Return the (X, Y) coordinate for the center point of the cell that contains the specified text.  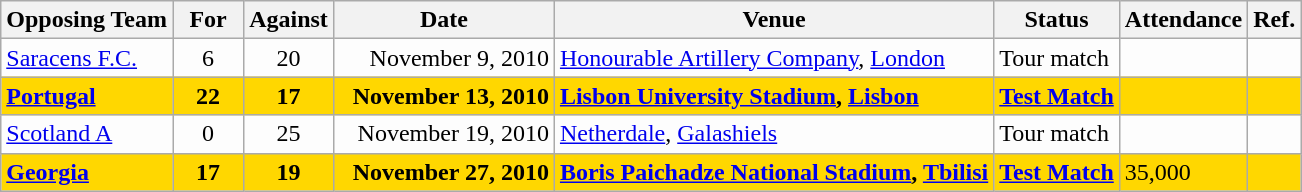
0 (208, 134)
Status (1057, 20)
Netherdale, Galashiels (774, 134)
November 27, 2010 (444, 172)
Boris Paichadze National Stadium, Tbilisi (774, 172)
Ref. (1274, 20)
November 13, 2010 (444, 96)
Saracens F.C. (87, 58)
Honourable Artillery Company, London (774, 58)
Against (289, 20)
25 (289, 134)
6 (208, 58)
35,000 (1183, 172)
19 (289, 172)
Lisbon University Stadium, Lisbon (774, 96)
Georgia (87, 172)
20 (289, 58)
Date (444, 20)
Scotland A (87, 134)
Opposing Team (87, 20)
Attendance (1183, 20)
Portugal (87, 96)
For (208, 20)
Venue (774, 20)
November 9, 2010 (444, 58)
22 (208, 96)
November 19, 2010 (444, 134)
